Determine the [x, y] coordinate at the center of the cell enclosing the given text.  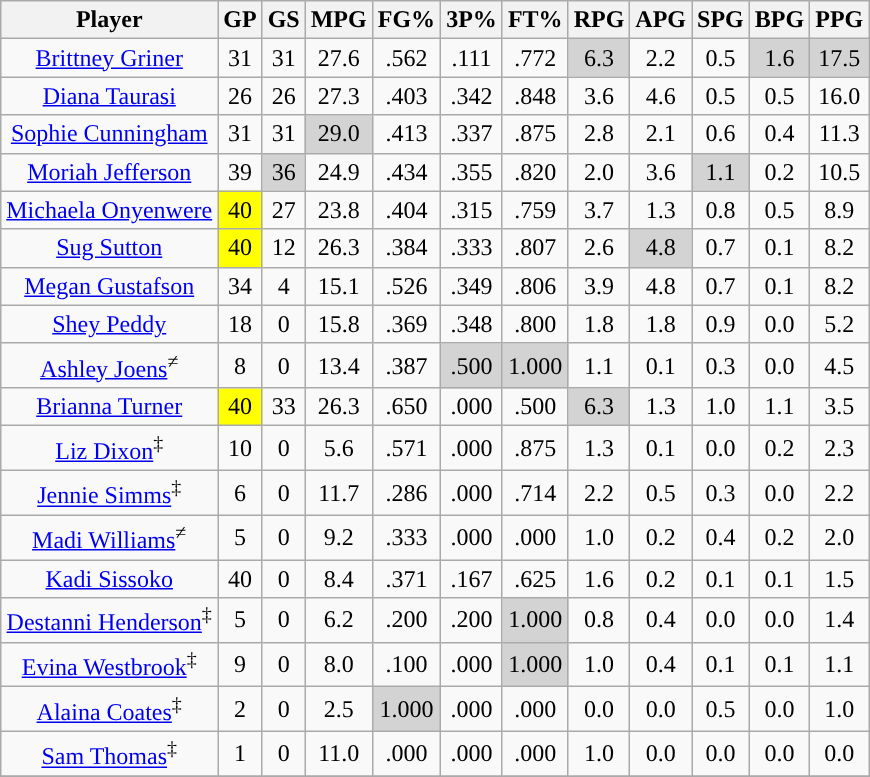
Madi Williams≠ [110, 538]
6 [240, 492]
Kadi Sissoko [110, 579]
Ashley Joens≠ [110, 366]
GS [284, 20]
10.5 [840, 172]
39 [240, 172]
1.5 [840, 579]
Shey Peddy [110, 324]
16.0 [840, 96]
.286 [406, 492]
2 [240, 710]
1.4 [840, 620]
8.4 [338, 579]
.772 [535, 58]
33 [284, 407]
11.7 [338, 492]
36 [284, 172]
Alaina Coates‡ [110, 710]
Michaela Onyenwere [110, 210]
Jennie Simms‡ [110, 492]
.562 [406, 58]
6.2 [338, 620]
9.2 [338, 538]
4.5 [840, 366]
3.9 [599, 286]
.848 [535, 96]
10 [240, 448]
.714 [535, 492]
.806 [535, 286]
.413 [406, 134]
.369 [406, 324]
.348 [472, 324]
.315 [472, 210]
.167 [472, 579]
11.0 [338, 754]
8 [240, 366]
.100 [406, 664]
0.6 [721, 134]
BPG [779, 20]
Brittney Griner [110, 58]
Liz Dixon‡ [110, 448]
Diana Taurasi [110, 96]
FG% [406, 20]
FT% [535, 20]
.434 [406, 172]
.371 [406, 579]
8.0 [338, 664]
Sophie Cunningham [110, 134]
.807 [535, 248]
3.5 [840, 407]
.349 [472, 286]
RPG [599, 20]
9 [240, 664]
Sug Sutton [110, 248]
2.3 [840, 448]
PPG [840, 20]
.355 [472, 172]
0.9 [721, 324]
APG [661, 20]
Brianna Turner [110, 407]
Player [110, 20]
Destanni Henderson‡ [110, 620]
23.8 [338, 210]
MPG [338, 20]
.403 [406, 96]
15.1 [338, 286]
.387 [406, 366]
.650 [406, 407]
4.6 [661, 96]
5.6 [338, 448]
29.0 [338, 134]
27 [284, 210]
12 [284, 248]
8.9 [840, 210]
.384 [406, 248]
1 [240, 754]
GP [240, 20]
Sam Thomas‡ [110, 754]
27.3 [338, 96]
27.6 [338, 58]
13.4 [338, 366]
.800 [535, 324]
2.8 [599, 134]
.820 [535, 172]
Evina Westbrook‡ [110, 664]
34 [240, 286]
3.7 [599, 210]
2.5 [338, 710]
24.9 [338, 172]
3P% [472, 20]
2.6 [599, 248]
18 [240, 324]
17.5 [840, 58]
.571 [406, 448]
4 [284, 286]
.404 [406, 210]
SPG [721, 20]
2.1 [661, 134]
.111 [472, 58]
15.8 [338, 324]
5.2 [840, 324]
.337 [472, 134]
.342 [472, 96]
Megan Gustafson [110, 286]
.625 [535, 579]
.759 [535, 210]
Moriah Jefferson [110, 172]
.526 [406, 286]
11.3 [840, 134]
